Determine the (x, y) coordinate at the center of the cell enclosing the given text.  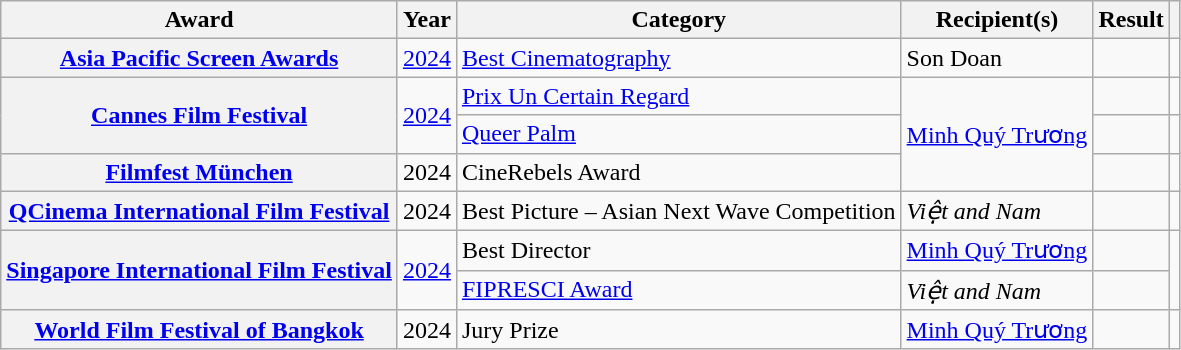
Result (1131, 20)
Asia Pacific Screen Awards (200, 58)
World Film Festival of Bangkok (200, 330)
Award (200, 20)
CineRebels Award (678, 172)
Category (678, 20)
FIPRESCI Award (678, 290)
Cannes Film Festival (200, 115)
Prix Un Certain Regard (678, 96)
Singapore International Film Festival (200, 270)
Filmfest München (200, 172)
Queer Palm (678, 134)
Jury Prize (678, 330)
Best Picture – Asian Next Wave Competition (678, 211)
Year (426, 20)
Son Doan (997, 58)
Recipient(s) (997, 20)
QCinema International Film Festival (200, 211)
Best Director (678, 251)
Best Cinematography (678, 58)
